Locate the cell with the specified text and output its (X, Y) center coordinate. 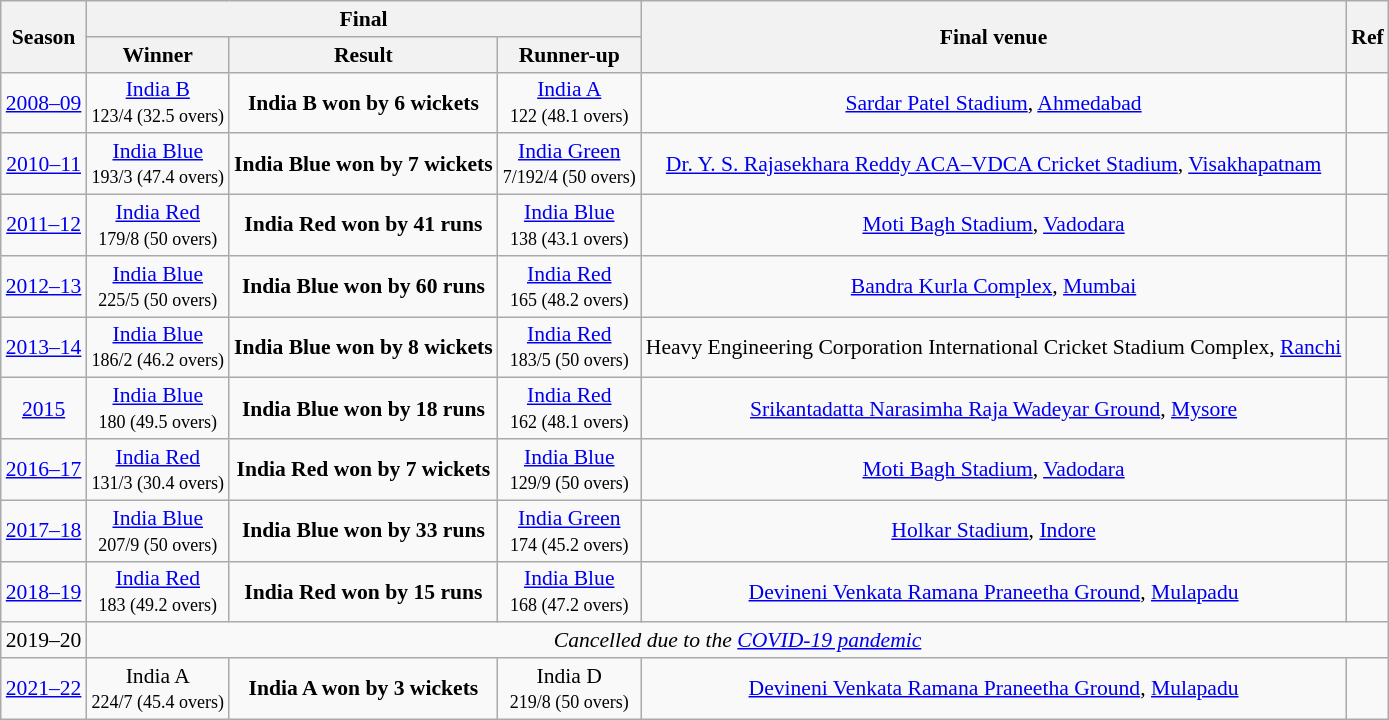
India Blue won by 8 wickets (364, 348)
2015 (44, 408)
India A won by 3 wickets (364, 688)
2021–22 (44, 688)
India Blue won by 18 runs (364, 408)
India Blue225/5 (50 overs) (158, 286)
Srikantadatta Narasimha Raja Wadeyar Ground, Mysore (994, 408)
Heavy Engineering Corporation International Cricket Stadium Complex, Ranchi (994, 348)
India Red183 (49.2 overs) (158, 592)
2011–12 (44, 226)
2013–14 (44, 348)
India D 219/8 (50 overs) (570, 688)
India Blue won by 7 wickets (364, 164)
India B123/4 (32.5 overs) (158, 102)
2010–11 (44, 164)
India Blue129/9 (50 overs) (570, 470)
India Blue193/3 (47.4 overs) (158, 164)
Holkar Stadium, Indore (994, 530)
2019–20 (44, 641)
Result (364, 55)
2018–19 (44, 592)
Dr. Y. S. Rajasekhara Reddy ACA–VDCA Cricket Stadium, Visakhapatnam (994, 164)
India Red162 (48.1 overs) (570, 408)
2012–13 (44, 286)
India Blue won by 60 runs (364, 286)
India Red won by 41 runs (364, 226)
India Blue138 (43.1 overs) (570, 226)
Runner-up (570, 55)
Sardar Patel Stadium, Ahmedabad (994, 102)
Final (363, 19)
Cancelled due to the COVID-19 pandemic (737, 641)
India A122 (48.1 overs) (570, 102)
2016–17 (44, 470)
India Red won by 15 runs (364, 592)
Ref (1367, 36)
India Red165 (48.2 overs) (570, 286)
Season (44, 36)
India Blue won by 33 runs (364, 530)
2017–18 (44, 530)
India Red131/3 (30.4 overs) (158, 470)
India A 224/7 (45.4 overs) (158, 688)
2008–09 (44, 102)
India Red183/5 (50 overs) (570, 348)
Final venue (994, 36)
India Green7/192/4 (50 overs) (570, 164)
India Red won by 7 wickets (364, 470)
India Green174 (45.2 overs) (570, 530)
Winner (158, 55)
India Blue207/9 (50 overs) (158, 530)
India Blue186/2 (46.2 overs) (158, 348)
India Red179/8 (50 overs) (158, 226)
India Blue180 (49.5 overs) (158, 408)
Bandra Kurla Complex, Mumbai (994, 286)
India B won by 6 wickets (364, 102)
India Blue168 (47.2 overs) (570, 592)
